Pinpoint the cell where the given text exists, returning its [X, Y] midpoint coordinate. 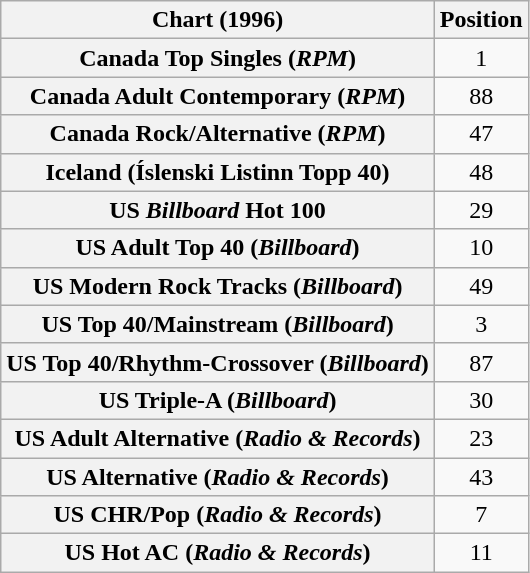
US CHR/Pop (Radio & Records) [218, 515]
48 [481, 172]
7 [481, 515]
Position [481, 20]
87 [481, 362]
11 [481, 553]
88 [481, 96]
US Alternative (Radio & Records) [218, 477]
US Billboard Hot 100 [218, 210]
Canada Top Singles (RPM) [218, 58]
10 [481, 248]
3 [481, 324]
US Top 40/Rhythm-Crossover (Billboard) [218, 362]
43 [481, 477]
US Hot AC (Radio & Records) [218, 553]
29 [481, 210]
Iceland (Íslenski Listinn Topp 40) [218, 172]
47 [481, 134]
US Top 40/Mainstream (Billboard) [218, 324]
49 [481, 286]
23 [481, 438]
Chart (1996) [218, 20]
US Adult Top 40 (Billboard) [218, 248]
US Triple-A (Billboard) [218, 400]
US Modern Rock Tracks (Billboard) [218, 286]
Canada Rock/Alternative (RPM) [218, 134]
1 [481, 58]
US Adult Alternative (Radio & Records) [218, 438]
30 [481, 400]
Canada Adult Contemporary (RPM) [218, 96]
